Detect which cell encompasses the target text, then output its [x, y] center coordinate. 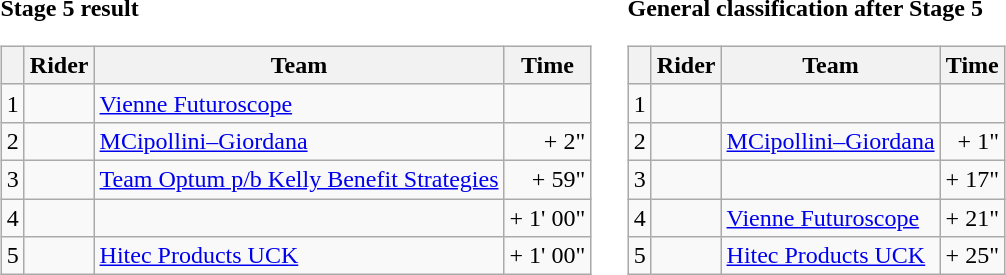
+ 25" [972, 256]
+ 17" [972, 179]
+ 59" [548, 179]
+ 21" [972, 217]
+ 1" [972, 141]
Team Optum p/b Kelly Benefit Strategies [299, 179]
+ 2" [548, 141]
